From the cell containing the given text, extract its center point as (X, Y) coordinate. 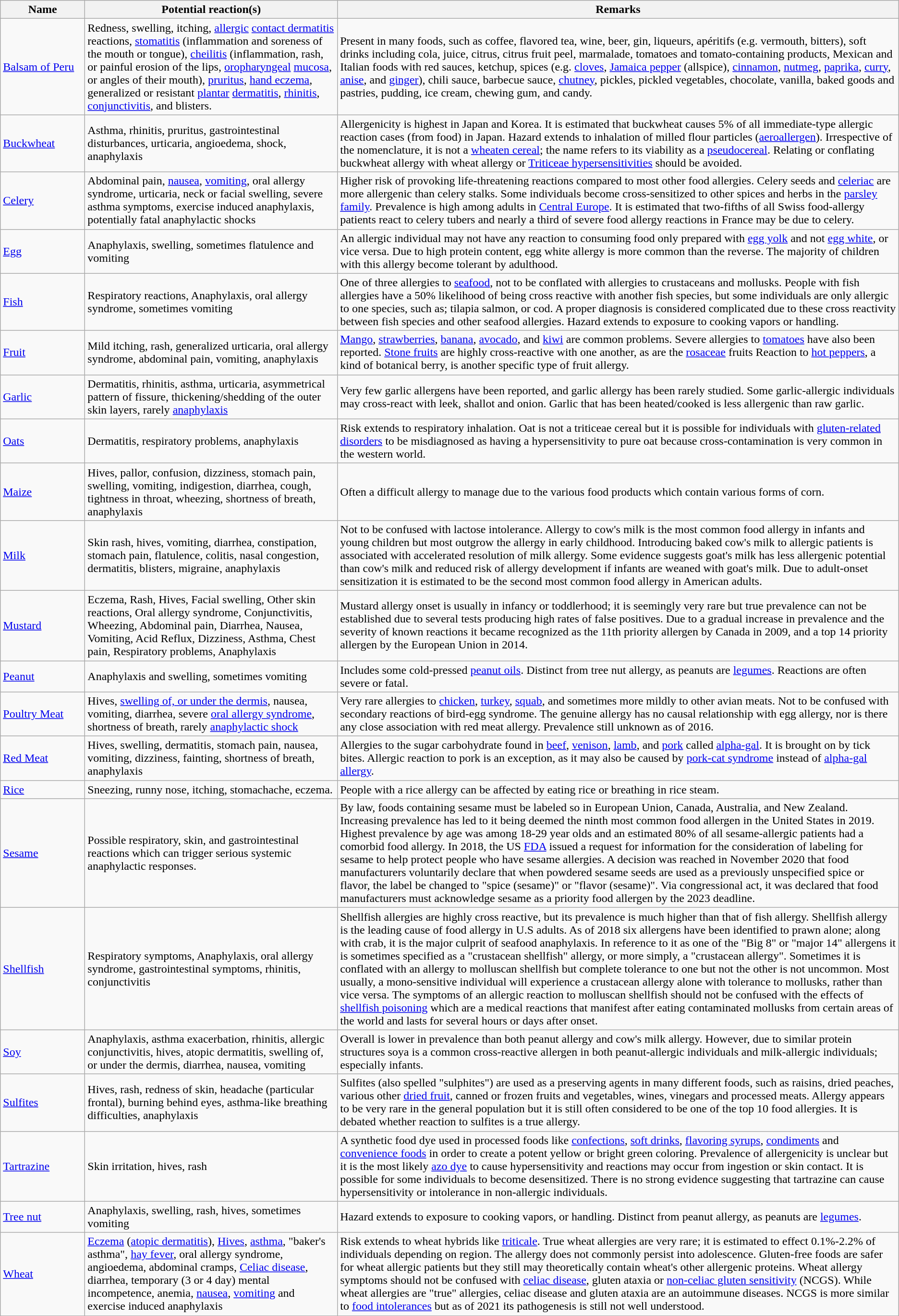
Rice (43, 790)
Dermatitis, rhinitis, asthma, urticaria, asymmetrical pattern of fissure, thickening/shedding of the outer skin layers, rarely anaphylaxis (211, 397)
Mustard (43, 625)
Hives, swelling, dermatitis, stomach pain, nausea, vomiting, dizziness, fainting, shortness of breath, anaphylaxis (211, 758)
Fruit (43, 353)
Tartrazine (43, 1166)
Skin irritation, hives, rash (211, 1166)
Tree nut (43, 1217)
Buckwheat (43, 143)
Skin rash, hives, vomiting, diarrhea, constipation, stomach pain, flatulence, colitis, nasal congestion, dermatitis, blisters, migraine, anaphylaxis (211, 555)
Sneezing, runny nose, itching, stomachache, eczema. (211, 790)
Garlic (43, 397)
Peanut (43, 676)
Dermatitis, respiratory problems, anaphylaxis (211, 441)
Balsam of Peru (43, 67)
Name (43, 10)
Celery (43, 201)
Hazard extends to exposure to cooking vapors, or handling. Distinct from peanut allergy, as peanuts are legumes. (619, 1217)
Includes some cold-pressed peanut oils. Distinct from tree nut allergy, as peanuts are legumes. Reactions are often severe or fatal. (619, 676)
Egg (43, 251)
Maize (43, 492)
Mild itching, rash, generalized urticaria, oral allergy syndrome, abdominal pain, vomiting, anaphylaxis (211, 353)
Milk (43, 555)
Soy (43, 1052)
Wheat (43, 1274)
Shellfish (43, 969)
Red Meat (43, 758)
Asthma, rhinitis, pruritus, gastrointestinal disturbances, urticaria, angioedema, shock, anaphylaxis (211, 143)
Often a difficult allergy to manage due to the various food products which contain various forms of corn. (619, 492)
Potential reaction(s) (211, 10)
Respiratory reactions, Anaphylaxis, oral allergy syndrome, sometimes vomiting (211, 302)
Anaphylaxis, swelling, rash, hives, sometimes vomiting (211, 1217)
Sulfites (43, 1103)
Fish (43, 302)
Anaphylaxis, swelling, sometimes flatulence and vomiting (211, 251)
Remarks (619, 10)
Respiratory symptoms, Anaphylaxis, oral allergy syndrome, gastrointestinal symptoms, rhinitis, conjunctivitis (211, 969)
Poultry Meat (43, 714)
Sesame (43, 853)
Hives, swelling of, or under the dermis, nausea, vomiting, diarrhea, severe oral allergy syndrome, shortness of breath, rarely anaphylactic shock (211, 714)
People with a rice allergy can be affected by eating rice or breathing in rice steam. (619, 790)
Possible respiratory, skin, and gastrointestinal reactions which can trigger serious systemic anaphylactic responses. (211, 853)
Anaphylaxis and swelling, sometimes vomiting (211, 676)
Oats (43, 441)
Hives, rash, redness of skin, headache (particular frontal), burning behind eyes, asthma-like breathing difficulties, anaphylaxis (211, 1103)
